Find where the given text appears and provide that cell's center as (x, y) coordinate. 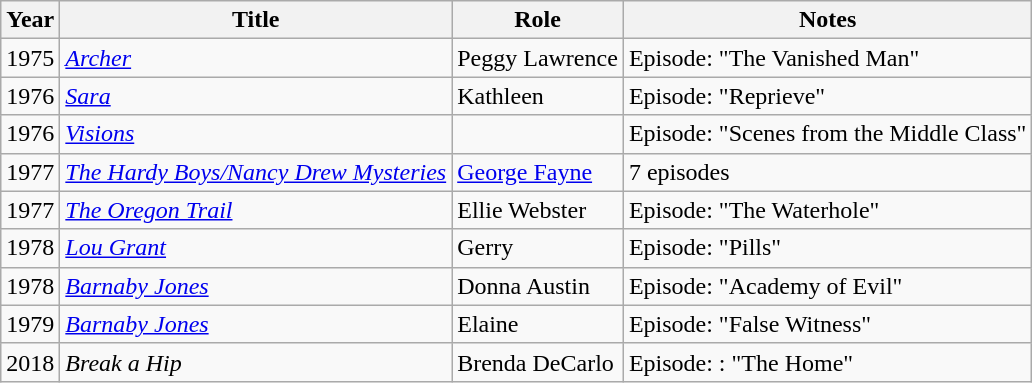
Archer (256, 58)
Peggy Lawrence (538, 58)
Break a Hip (256, 362)
Sara (256, 96)
2018 (30, 362)
Lou Grant (256, 248)
The Hardy Boys/Nancy Drew Mysteries (256, 172)
Episode: : "The Home" (828, 362)
Year (30, 20)
Kathleen (538, 96)
Gerry (538, 248)
Notes (828, 20)
Episode: "Reprieve" (828, 96)
Title (256, 20)
1979 (30, 324)
Ellie Webster (538, 210)
Episode: "Academy of Evil" (828, 286)
Donna Austin (538, 286)
Episode: "False Witness" (828, 324)
Role (538, 20)
George Fayne (538, 172)
Episode: "The Waterhole" (828, 210)
Episode: "Scenes from the Middle Class" (828, 134)
Elaine (538, 324)
The Oregon Trail (256, 210)
Episode: "The Vanished Man" (828, 58)
Brenda DeCarlo (538, 362)
7 episodes (828, 172)
Episode: "Pills" (828, 248)
Visions (256, 134)
1975 (30, 58)
